Capture the cell that displays the provided text and extract its (x, y) central coordinate. 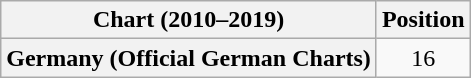
Position (423, 20)
Chart (2010–2019) (189, 20)
16 (423, 58)
Germany (Official German Charts) (189, 58)
